Scan for the cell matching the given text and deliver its (X, Y) coordinate at center. 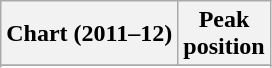
Peakposition (224, 34)
Chart (2011–12) (90, 34)
